Output the (X, Y) coordinate of the center of the cell containing the given text.  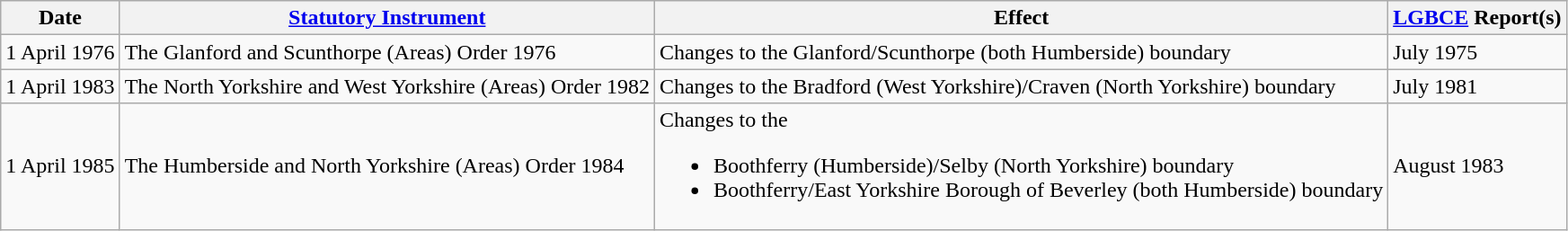
1 April 1983 (60, 86)
LGBCE Report(s) (1477, 18)
Date (60, 18)
The Glanford and Scunthorpe (Areas) Order 1976 (386, 52)
Changes to theBoothferry (Humberside)/Selby (North Yorkshire) boundaryBoothferry/East Yorkshire Borough of Beverley (both Humberside) boundary (1021, 166)
July 1975 (1477, 52)
Statutory Instrument (386, 18)
Effect (1021, 18)
August 1983 (1477, 166)
July 1981 (1477, 86)
Changes to the Bradford (West Yorkshire)/Craven (North Yorkshire) boundary (1021, 86)
1 April 1976 (60, 52)
1 April 1985 (60, 166)
The North Yorkshire and West Yorkshire (Areas) Order 1982 (386, 86)
Changes to the Glanford/Scunthorpe (both Humberside) boundary (1021, 52)
The Humberside and North Yorkshire (Areas) Order 1984 (386, 166)
